Pinpoint the cell where the given text exists, returning its [x, y] midpoint coordinate. 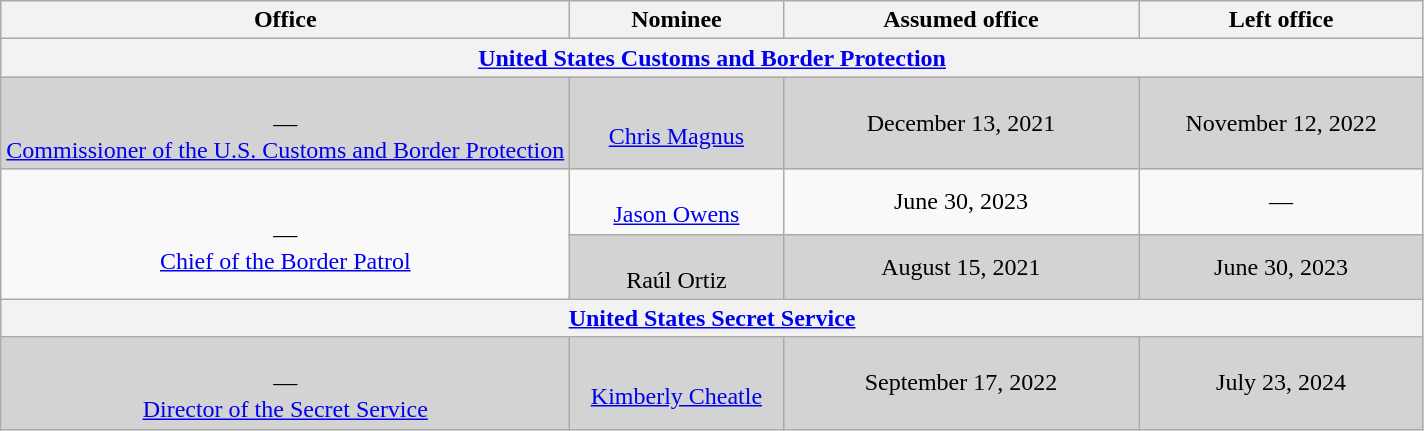
—Commissioner of the U.S. Customs and Border Protection [286, 123]
Assumed office [961, 20]
December 13, 2021 [961, 123]
Nominee [676, 20]
—Chief of the Border Patrol [286, 234]
Office [286, 20]
September 17, 2022 [961, 383]
November 12, 2022 [1282, 123]
July 23, 2024 [1282, 383]
August 15, 2021 [961, 266]
Chris Magnus [676, 123]
Kimberly Cheatle [676, 383]
Left office [1282, 20]
Raúl Ortiz [676, 266]
Jason Owens [676, 202]
United States Secret Service [712, 318]
United States Customs and Border Protection [712, 58]
— [1282, 202]
—Director of the Secret Service [286, 383]
